Locate the cell with the specified text and output its [X, Y] center coordinate. 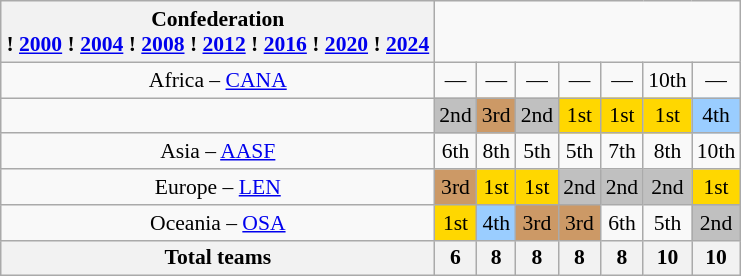
Africa – CANA [218, 80]
Oceania – OSA [218, 223]
Confederation! 2000 ! 2004 ! 2008 ! 2012 ! 2016 ! 2020 ! 2024 [218, 32]
6 [456, 258]
Asia – AASF [218, 152]
7th [622, 152]
Total teams [218, 258]
Europe – LEN [218, 187]
